Search for the cell housing the specified text and yield its [x, y] center coordinate. 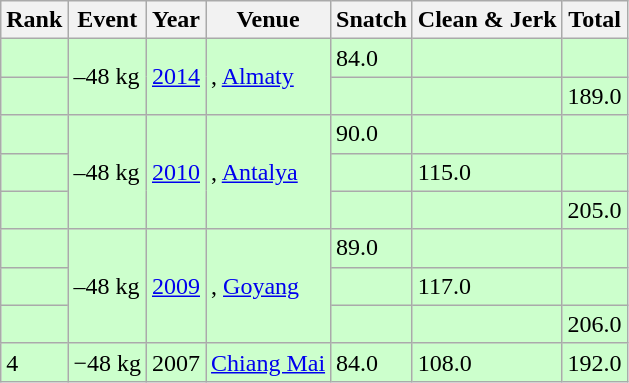
90.0 [372, 134]
, Almaty [268, 77]
2010 [176, 172]
4 [34, 362]
Total [594, 20]
Chiang Mai [268, 362]
89.0 [372, 248]
115.0 [487, 172]
2007 [176, 362]
2014 [176, 77]
189.0 [594, 96]
Snatch [372, 20]
2009 [176, 286]
108.0 [487, 362]
, Antalya [268, 172]
Event [108, 20]
205.0 [594, 210]
206.0 [594, 324]
117.0 [487, 286]
−48 kg [108, 362]
, Goyang [268, 286]
Year [176, 20]
Rank [34, 20]
Clean & Jerk [487, 20]
192.0 [594, 362]
Venue [268, 20]
